Provide the (X, Y) coordinate of the cell's center where the given text is located.  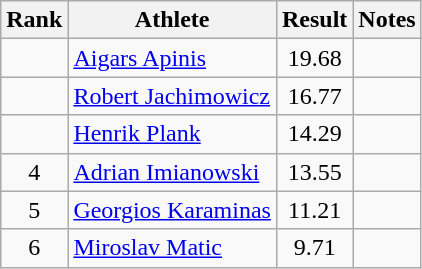
13.55 (314, 172)
Miroslav Matic (172, 248)
11.21 (314, 210)
16.77 (314, 96)
14.29 (314, 134)
5 (34, 210)
6 (34, 248)
Aigars Apinis (172, 58)
Adrian Imianowski (172, 172)
Georgios Karaminas (172, 210)
Rank (34, 20)
9.71 (314, 248)
Robert Jachimowicz (172, 96)
Henrik Plank (172, 134)
4 (34, 172)
19.68 (314, 58)
Result (314, 20)
Athlete (172, 20)
Notes (387, 20)
